Return [X, Y] of the center of cell containing provided text 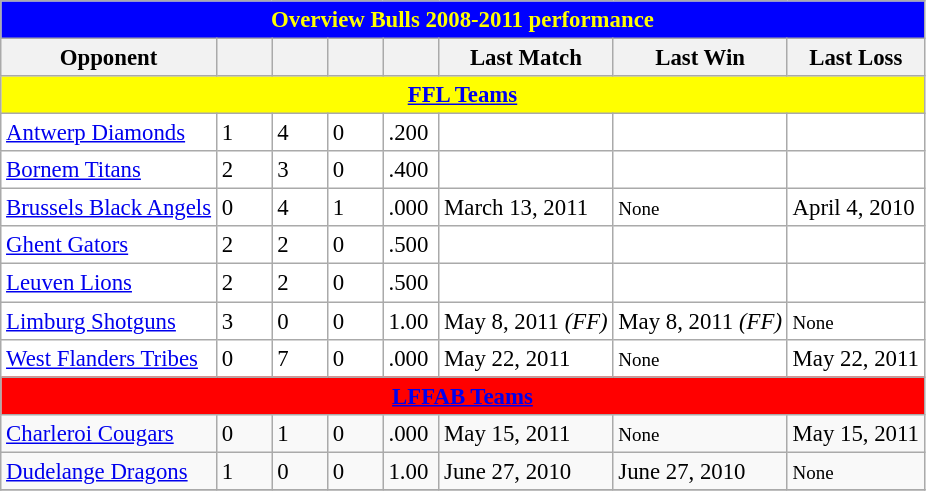
Charleroi Cougars [109, 433]
Ghent Gators [109, 245]
LFFAB Teams [462, 396]
.400 [411, 170]
Leuven Lions [109, 283]
Last Win [700, 58]
Bornem Titans [109, 170]
Antwerp Diamonds [109, 133]
.200 [411, 133]
April 4, 2010 [856, 208]
March 13, 2011 [526, 208]
Last Loss [856, 58]
FFL Teams [462, 95]
Dudelange Dragons [109, 471]
Last Match [526, 58]
Opponent [109, 58]
Overview Bulls 2008-2011 performance [462, 20]
West Flanders Tribes [109, 358]
Brussels Black Angels [109, 208]
7 [300, 358]
Limburg Shotguns [109, 321]
